Identify which cell holds the provided text, then report its [X, Y] central coordinate. 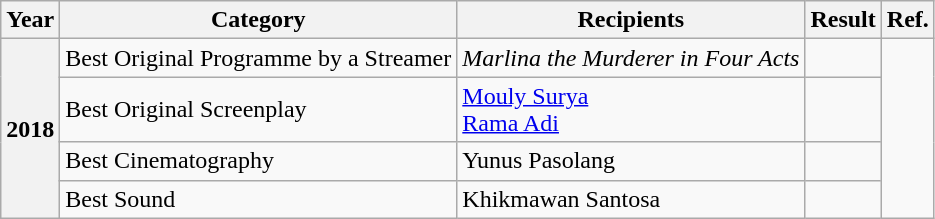
Ref. [908, 20]
Best Original Programme by a Streamer [258, 58]
Marlina the Murderer in Four Acts [631, 58]
Mouly SuryaRama Adi [631, 110]
Best Sound [258, 199]
Category [258, 20]
2018 [30, 128]
Recipients [631, 20]
Khikmawan Santosa [631, 199]
Yunus Pasolang [631, 161]
Best Original Screenplay [258, 110]
Result [843, 20]
Best Cinematography [258, 161]
Year [30, 20]
